Detect which cell encompasses the target text, then output its (x, y) center coordinate. 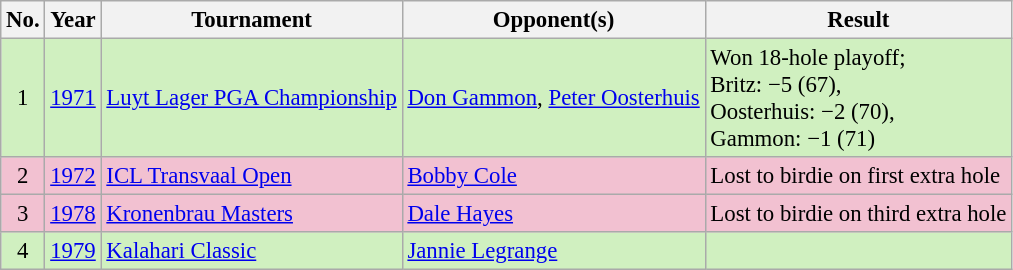
Bobby Cole (554, 176)
1978 (73, 214)
Luyt Lager PGA Championship (252, 98)
Lost to birdie on first extra hole (858, 176)
Opponent(s) (554, 20)
ICL Transvaal Open (252, 176)
2 (23, 176)
Year (73, 20)
Lost to birdie on third extra hole (858, 214)
1979 (73, 251)
Result (858, 20)
1 (23, 98)
Kalahari Classic (252, 251)
3 (23, 214)
4 (23, 251)
1972 (73, 176)
No. (23, 20)
Tournament (252, 20)
Jannie Legrange (554, 251)
Don Gammon, Peter Oosterhuis (554, 98)
1971 (73, 98)
Dale Hayes (554, 214)
Kronenbrau Masters (252, 214)
Won 18-hole playoff;Britz: −5 (67),Oosterhuis: −2 (70),Gammon: −1 (71) (858, 98)
